Detect which cell encompasses the target text, then output its [x, y] center coordinate. 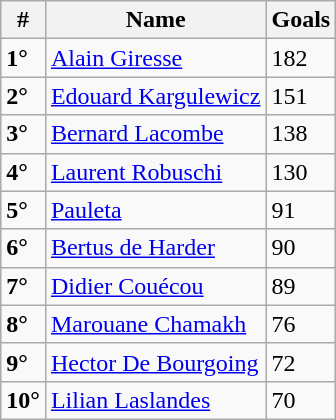
Didier Couécou [156, 286]
4° [24, 172]
3° [24, 134]
Edouard Kargulewicz [156, 96]
151 [301, 96]
76 [301, 324]
Alain Giresse [156, 58]
138 [301, 134]
9° [24, 362]
70 [301, 400]
2° [24, 96]
7° [24, 286]
91 [301, 210]
10° [24, 400]
5° [24, 210]
Hector De Bourgoing [156, 362]
Laurent Robuschi [156, 172]
# [24, 20]
8° [24, 324]
Bernard Lacombe [156, 134]
90 [301, 248]
1° [24, 58]
Bertus de Harder [156, 248]
Marouane Chamakh [156, 324]
Pauleta [156, 210]
72 [301, 362]
182 [301, 58]
Goals [301, 20]
Name [156, 20]
Lilian Laslandes [156, 400]
130 [301, 172]
89 [301, 286]
6° [24, 248]
